From the cell containing the given text, extract its center point as (x, y) coordinate. 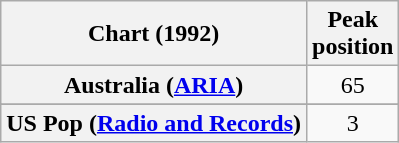
65 (353, 85)
3 (353, 123)
Peakposition (353, 34)
Australia (ARIA) (154, 85)
Chart (1992) (154, 34)
US Pop (Radio and Records) (154, 123)
